Output the [x, y] coordinate of the center of the cell containing the given text.  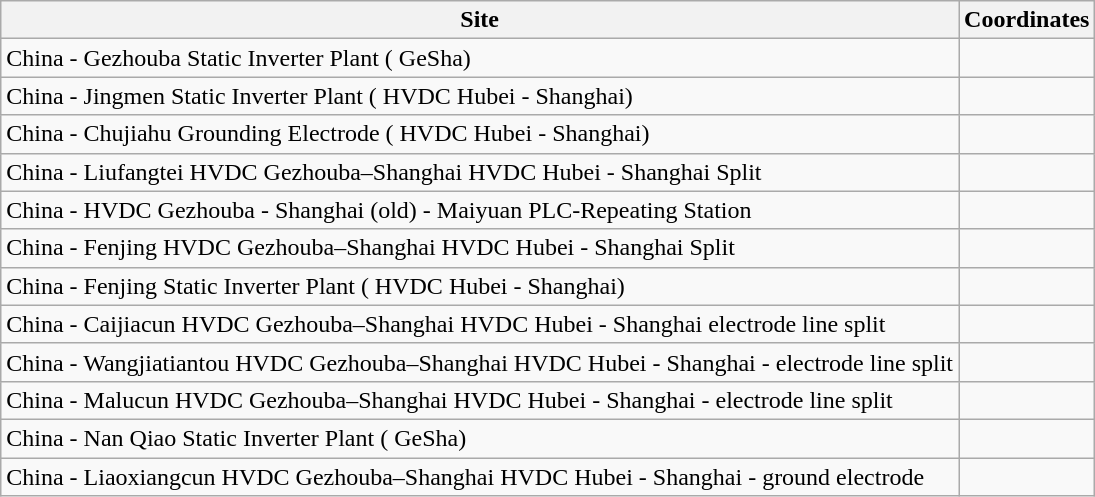
Coordinates [1027, 20]
China - Fenjing HVDC Gezhouba–Shanghai HVDC Hubei - Shanghai Split [480, 248]
China - Jingmen Static Inverter Plant ( HVDC Hubei - Shanghai) [480, 96]
China - Gezhouba Static Inverter Plant ( GeSha) [480, 58]
China - Chujiahu Grounding Electrode ( HVDC Hubei - Shanghai) [480, 134]
China - Fenjing Static Inverter Plant ( HVDC Hubei - Shanghai) [480, 286]
Site [480, 20]
China - Nan Qiao Static Inverter Plant ( GeSha) [480, 438]
China - Liufangtei HVDC Gezhouba–Shanghai HVDC Hubei - Shanghai Split [480, 172]
China - Liaoxiangcun HVDC Gezhouba–Shanghai HVDC Hubei - Shanghai - ground electrode [480, 477]
China - Wangjiatiantou HVDC Gezhouba–Shanghai HVDC Hubei - Shanghai - electrode line split [480, 362]
China - Malucun HVDC Gezhouba–Shanghai HVDC Hubei - Shanghai - electrode line split [480, 400]
China - Caijiacun HVDC Gezhouba–Shanghai HVDC Hubei - Shanghai electrode line split [480, 324]
China - HVDC Gezhouba - Shanghai (old) - Maiyuan PLC-Repeating Station [480, 210]
